Find where the given text appears and provide that cell's center as [X, Y] coordinate. 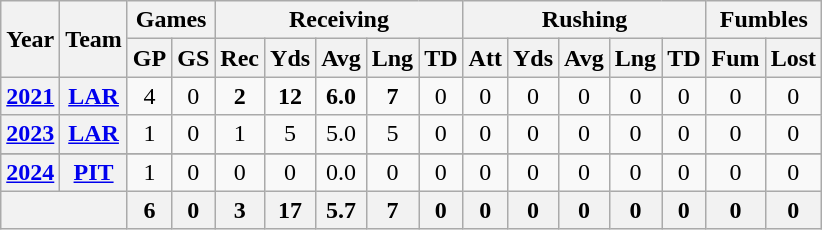
0.0 [342, 172]
3 [240, 210]
Fumbles [764, 20]
GS [194, 58]
Year [30, 39]
GP [149, 58]
5.7 [342, 210]
2023 [30, 134]
6 [149, 210]
Rec [240, 58]
Team [94, 39]
12 [290, 96]
PIT [94, 172]
Att [485, 58]
5.0 [342, 134]
Games [170, 20]
Lost [793, 58]
Receiving [339, 20]
4 [149, 96]
6.0 [342, 96]
Rushing [584, 20]
2 [240, 96]
17 [290, 210]
2024 [30, 172]
Fum [736, 58]
2021 [30, 96]
